Determine the [x, y] coordinate at the center of the cell enclosing the given text.  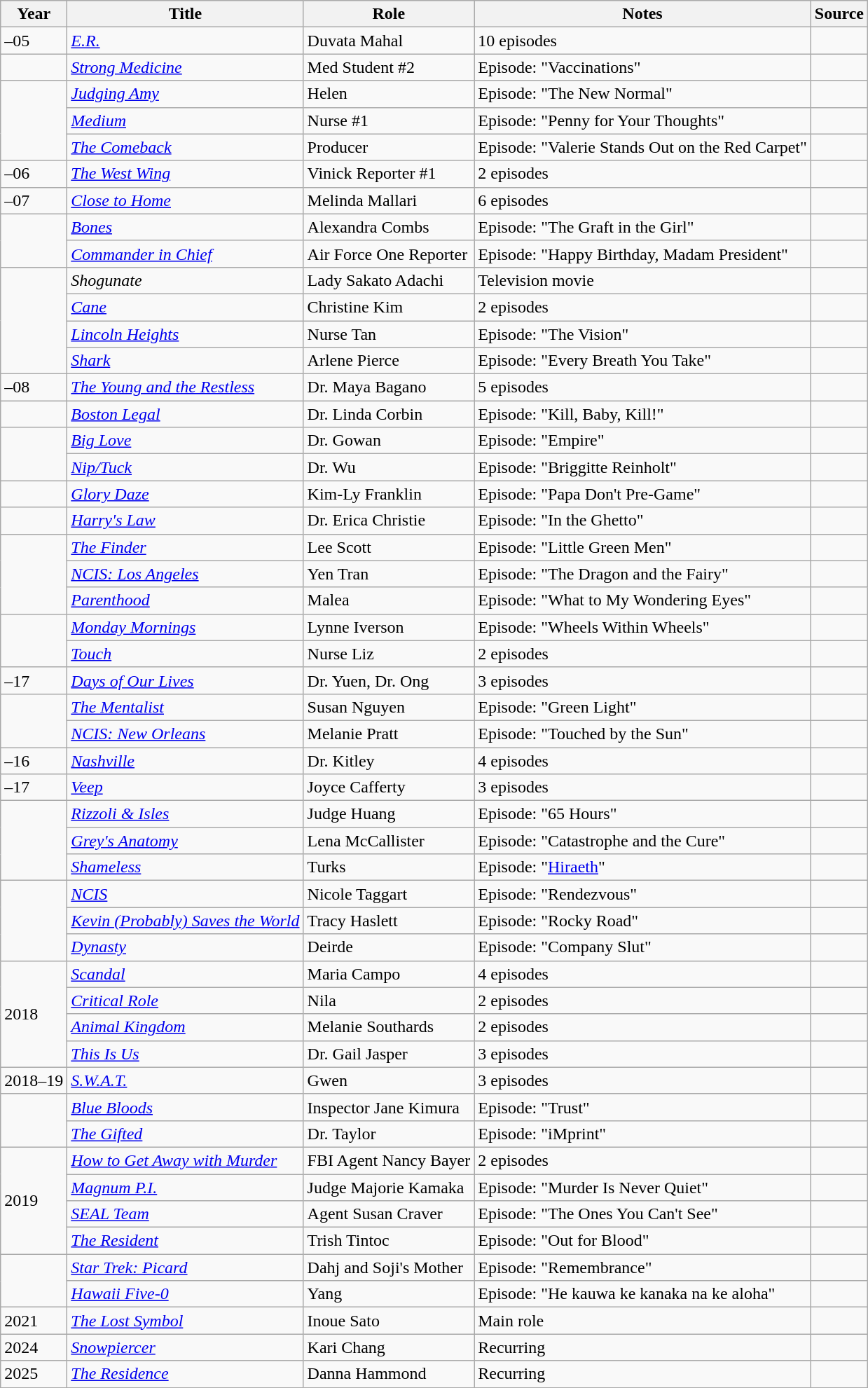
Episode: "Catastrophe and the Cure" [643, 841]
Dr. Gail Jasper [389, 1054]
Dr. Maya Bagano [389, 387]
Tracy Haslett [389, 921]
Veep [185, 788]
The Gifted [185, 1134]
Lincoln Heights [185, 334]
6 episodes [643, 200]
Episode: "Remembrance" [643, 1267]
The Mentalist [185, 707]
Dr. Yuen, Dr. Ong [389, 680]
–07 [34, 200]
Episode: "Murder Is Never Quiet" [643, 1188]
Touch [185, 654]
Episode: "Green Light" [643, 707]
2025 [34, 1374]
Days of Our Lives [185, 680]
How to Get Away with Murder [185, 1160]
NCIS [185, 894]
NCIS: New Orleans [185, 734]
Inspector Jane Kimura [389, 1107]
Episode: "The Ones You Can't See" [643, 1214]
Yang [389, 1294]
2019 [34, 1200]
Deirde [389, 947]
Judge Majorie Kamaka [389, 1188]
Nurse #1 [389, 121]
Danna Hammond [389, 1374]
Nashville [185, 760]
Dr. Linda Corbin [389, 414]
Magnum P.I. [185, 1188]
The Comeback [185, 147]
Hawaii Five-0 [185, 1294]
Big Love [185, 441]
Harry's Law [185, 521]
Scandal [185, 974]
Turks [389, 867]
Arlene Pierce [389, 361]
Nurse Liz [389, 654]
Snowpiercer [185, 1347]
–16 [34, 760]
Inoue Sato [389, 1321]
Shameless [185, 867]
Glory Daze [185, 494]
Episode: "Vaccinations" [643, 67]
This Is Us [185, 1054]
Main role [643, 1321]
Air Force One Reporter [389, 254]
The Young and the Restless [185, 387]
Kevin (Probably) Saves the World [185, 921]
Alexandra Combs [389, 227]
2021 [34, 1321]
Episode: "What to My Wondering Eyes" [643, 600]
The Resident [185, 1241]
Notes [643, 14]
Medium [185, 121]
Dahj and Soji's Mother [389, 1267]
Melanie Pratt [389, 734]
Commander in Chief [185, 254]
Episode: "Rocky Road" [643, 921]
Nurse Tan [389, 334]
Episode: "Happy Birthday, Madam President" [643, 254]
Lynne Iverson [389, 627]
The Residence [185, 1374]
Vinick Reporter #1 [389, 174]
The Finder [185, 547]
Episode: "Trust" [643, 1107]
Year [34, 14]
Cane [185, 307]
Episode: "iMprint" [643, 1134]
Episode: "Every Breath You Take" [643, 361]
Dynasty [185, 947]
E.R. [185, 41]
Episode: "Wheels Within Wheels" [643, 627]
Judging Amy [185, 94]
NCIS: Los Angeles [185, 574]
Star Trek: Picard [185, 1267]
Lady Sakato Adachi [389, 280]
Critical Role [185, 1001]
Dr. Kitley [389, 760]
Episode: "The New Normal" [643, 94]
Episode: "He kauwa ke kanaka na ke aloha" [643, 1294]
Bones [185, 227]
Dr. Erica Christie [389, 521]
Kari Chang [389, 1347]
Episode: "Hiraeth" [643, 867]
Joyce Cafferty [389, 788]
Episode: "The Vision" [643, 334]
Source [839, 14]
Episode: "Penny for Your Thoughts" [643, 121]
Episode: "The Dragon and the Fairy" [643, 574]
5 episodes [643, 387]
Malea [389, 600]
Duvata Mahal [389, 41]
Monday Mornings [185, 627]
2018 [34, 1014]
Kim-Ly Franklin [389, 494]
Lena McCallister [389, 841]
Melanie Southards [389, 1027]
Melinda Mallari [389, 200]
Episode: "Valerie Stands Out on the Red Carpet" [643, 147]
Episode: "Empire" [643, 441]
Dr. Taylor [389, 1134]
2018–19 [34, 1080]
Trish Tintoc [389, 1241]
Med Student #2 [389, 67]
Boston Legal [185, 414]
Episode: "Company Slut" [643, 947]
–08 [34, 387]
Animal Kingdom [185, 1027]
Episode: "Touched by the Sun" [643, 734]
The Lost Symbol [185, 1321]
Lee Scott [389, 547]
Judge Huang [389, 814]
Grey's Anatomy [185, 841]
10 episodes [643, 41]
Episode: "Out for Blood" [643, 1241]
Title [185, 14]
Episode: "Rendezvous" [643, 894]
Episode: "65 Hours" [643, 814]
Episode: "Papa Don't Pre-Game" [643, 494]
Episode: "Briggitte Reinholt" [643, 467]
Episode: "Little Green Men" [643, 547]
Episode: "The Graft in the Girl" [643, 227]
2024 [34, 1347]
Shark [185, 361]
Episode: "Kill, Baby, Kill!" [643, 414]
SEAL Team [185, 1214]
Blue Bloods [185, 1107]
S.W.A.T. [185, 1080]
Helen [389, 94]
FBI Agent Nancy Bayer [389, 1160]
Rizzoli & Isles [185, 814]
Gwen [389, 1080]
Dr. Gowan [389, 441]
Maria Campo [389, 974]
Episode: "In the Ghetto" [643, 521]
Susan Nguyen [389, 707]
Christine Kim [389, 307]
Close to Home [185, 200]
Strong Medicine [185, 67]
Nila [389, 1001]
–06 [34, 174]
Nip/Tuck [185, 467]
Yen Tran [389, 574]
–05 [34, 41]
The West Wing [185, 174]
Dr. Wu [389, 467]
Role [389, 14]
Nicole Taggart [389, 894]
Television movie [643, 280]
Shogunate [185, 280]
Parenthood [185, 600]
Agent Susan Craver [389, 1214]
Producer [389, 147]
